Return (x, y) of the center of cell containing provided text 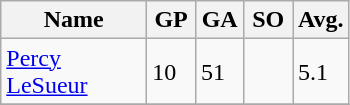
Percy LeSueur (74, 72)
SO (268, 20)
5.1 (320, 72)
51 (220, 72)
GA (220, 20)
GP (172, 20)
Avg. (320, 20)
10 (172, 72)
Name (74, 20)
